Determine the [X, Y] coordinate at the center of the cell enclosing the given text.  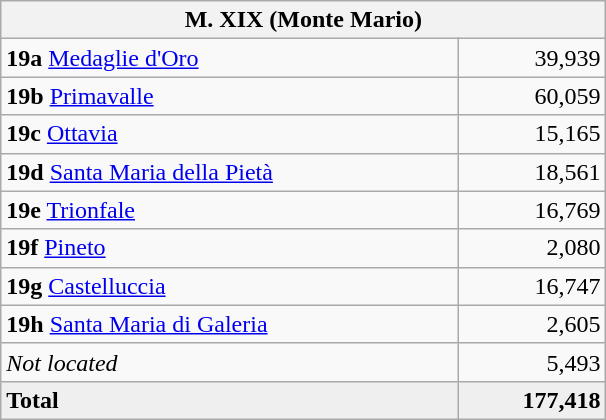
19e Trionfale [230, 210]
19f Pineto [230, 248]
16,747 [532, 286]
M. XIX (Monte Mario) [304, 20]
19h Santa Maria di Galeria [230, 324]
18,561 [532, 172]
39,939 [532, 58]
19b Primavalle [230, 96]
177,418 [532, 400]
16,769 [532, 210]
15,165 [532, 134]
2,080 [532, 248]
2,605 [532, 324]
19c Ottavia [230, 134]
19g Castelluccia [230, 286]
Total [230, 400]
19d Santa Maria della Pietà [230, 172]
60,059 [532, 96]
5,493 [532, 362]
19a Medaglie d'Oro [230, 58]
Not located [230, 362]
